Locate the cell with the specified text and output its (X, Y) center coordinate. 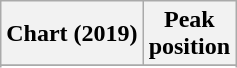
Chart (2019) (72, 34)
Peakposition (189, 34)
